Scan for the cell matching the given text and deliver its [x, y] coordinate at center. 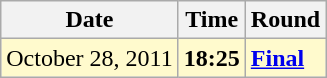
Final [285, 58]
October 28, 2011 [90, 58]
Time [212, 20]
18:25 [212, 58]
Round [285, 20]
Date [90, 20]
